Determine the (x, y) coordinate at the center of the cell enclosing the given text.  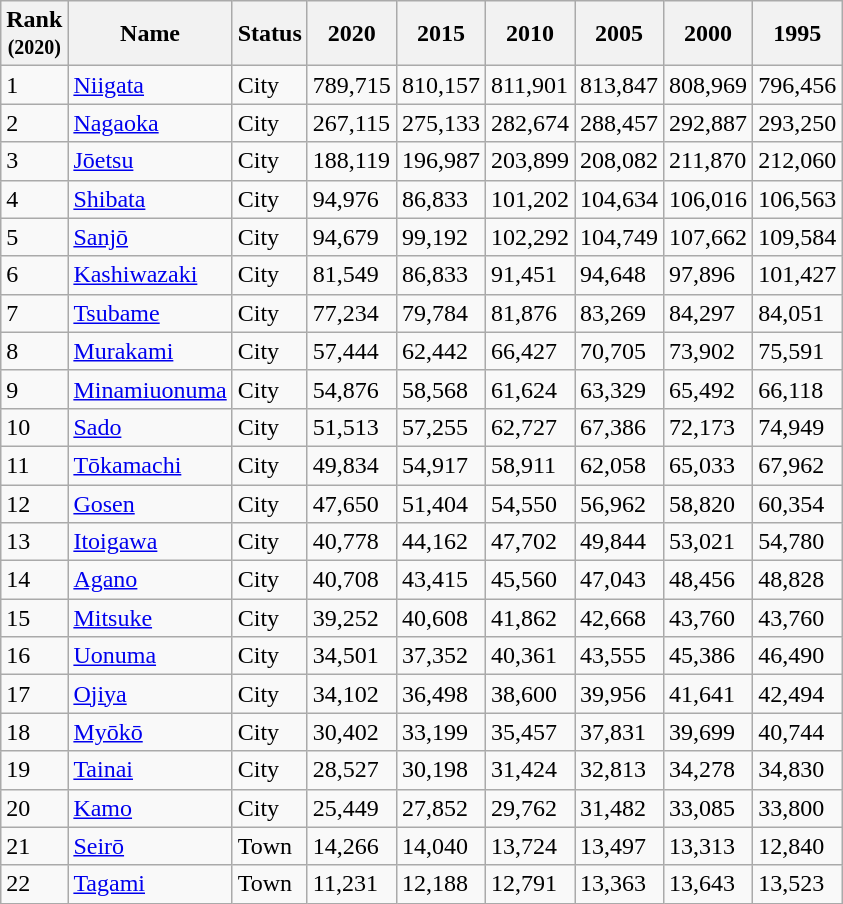
34,830 (798, 770)
Shibata (150, 199)
62,727 (530, 427)
16 (34, 656)
32,813 (620, 770)
2015 (440, 34)
102,292 (530, 237)
13,724 (530, 846)
12 (34, 503)
12,188 (440, 884)
211,870 (708, 161)
4 (34, 199)
40,778 (352, 542)
288,457 (620, 123)
42,668 (620, 618)
79,784 (440, 313)
45,386 (708, 656)
37,352 (440, 656)
7 (34, 313)
54,917 (440, 465)
811,901 (530, 85)
Myōkō (150, 732)
57,255 (440, 427)
2020 (352, 34)
48,456 (708, 580)
60,354 (798, 503)
8 (34, 351)
97,896 (708, 275)
38,600 (530, 694)
13,643 (708, 884)
62,058 (620, 465)
41,862 (530, 618)
35,457 (530, 732)
34,278 (708, 770)
43,555 (620, 656)
Nagaoka (150, 123)
188,119 (352, 161)
Rank(2020) (34, 34)
75,591 (798, 351)
208,082 (620, 161)
104,749 (620, 237)
33,199 (440, 732)
48,828 (798, 580)
44,162 (440, 542)
101,427 (798, 275)
Tōkamachi (150, 465)
58,911 (530, 465)
Niigata (150, 85)
34,501 (352, 656)
84,051 (798, 313)
293,250 (798, 123)
109,584 (798, 237)
Status (270, 34)
40,744 (798, 732)
Kamo (150, 808)
54,780 (798, 542)
39,252 (352, 618)
40,608 (440, 618)
Sado (150, 427)
21 (34, 846)
61,624 (530, 389)
54,876 (352, 389)
196,987 (440, 161)
20 (34, 808)
47,702 (530, 542)
66,427 (530, 351)
13,313 (708, 846)
33,085 (708, 808)
13,497 (620, 846)
13 (34, 542)
2010 (530, 34)
Seirō (150, 846)
Ojiya (150, 694)
40,361 (530, 656)
810,157 (440, 85)
Mitsuke (150, 618)
73,902 (708, 351)
36,498 (440, 694)
81,549 (352, 275)
39,956 (620, 694)
70,705 (620, 351)
Name (150, 34)
789,715 (352, 85)
101,202 (530, 199)
49,834 (352, 465)
106,563 (798, 199)
31,424 (530, 770)
Kashiwazaki (150, 275)
74,949 (798, 427)
19 (34, 770)
67,386 (620, 427)
2 (34, 123)
Jōetsu (150, 161)
107,662 (708, 237)
11,231 (352, 884)
31,482 (620, 808)
41,641 (708, 694)
65,033 (708, 465)
Uonuma (150, 656)
22 (34, 884)
54,550 (530, 503)
17 (34, 694)
34,102 (352, 694)
51,513 (352, 427)
46,490 (798, 656)
18 (34, 732)
28,527 (352, 770)
33,800 (798, 808)
813,847 (620, 85)
2000 (708, 34)
83,269 (620, 313)
65,492 (708, 389)
29,762 (530, 808)
37,831 (620, 732)
43,415 (440, 580)
47,043 (620, 580)
Tainai (150, 770)
Sanjō (150, 237)
9 (34, 389)
1995 (798, 34)
94,679 (352, 237)
282,674 (530, 123)
Agano (150, 580)
58,820 (708, 503)
56,962 (620, 503)
Gosen (150, 503)
30,402 (352, 732)
Itoigawa (150, 542)
267,115 (352, 123)
11 (34, 465)
62,442 (440, 351)
275,133 (440, 123)
Tsubame (150, 313)
67,962 (798, 465)
58,568 (440, 389)
1 (34, 85)
106,016 (708, 199)
14,040 (440, 846)
104,634 (620, 199)
39,699 (708, 732)
40,708 (352, 580)
212,060 (798, 161)
Murakami (150, 351)
12,840 (798, 846)
Tagami (150, 884)
94,976 (352, 199)
63,329 (620, 389)
13,363 (620, 884)
27,852 (440, 808)
57,444 (352, 351)
47,650 (352, 503)
14,266 (352, 846)
10 (34, 427)
5 (34, 237)
Minamiuonuma (150, 389)
808,969 (708, 85)
6 (34, 275)
45,560 (530, 580)
796,456 (798, 85)
84,297 (708, 313)
91,451 (530, 275)
51,404 (440, 503)
77,234 (352, 313)
25,449 (352, 808)
14 (34, 580)
72,173 (708, 427)
13,523 (798, 884)
99,192 (440, 237)
12,791 (530, 884)
66,118 (798, 389)
203,899 (530, 161)
42,494 (798, 694)
2005 (620, 34)
94,648 (620, 275)
30,198 (440, 770)
3 (34, 161)
15 (34, 618)
81,876 (530, 313)
53,021 (708, 542)
49,844 (620, 542)
292,887 (708, 123)
